Identify which cell holds the provided text, then report its [x, y] central coordinate. 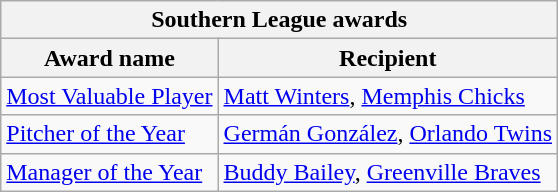
Buddy Bailey, Greenville Braves [388, 172]
Award name [110, 58]
Southern League awards [280, 20]
Pitcher of the Year [110, 134]
Germán González, Orlando Twins [388, 134]
Manager of the Year [110, 172]
Matt Winters, Memphis Chicks [388, 96]
Most Valuable Player [110, 96]
Recipient [388, 58]
